Return the [x, y] coordinate for the center point of the cell that contains the specified text.  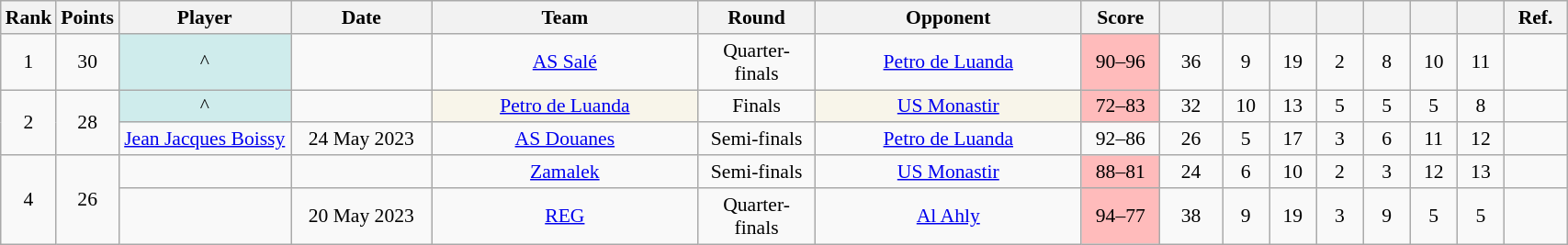
24 May 2023 [362, 139]
Score [1121, 17]
Points [87, 17]
1 [29, 62]
Finals [757, 106]
Team [565, 17]
17 [1293, 139]
Jean Jacques Boissy [205, 139]
38 [1190, 217]
Rank [29, 17]
Ref. [1535, 17]
24 [1190, 172]
AS Salé [565, 62]
Zamalek [565, 172]
32 [1190, 106]
Player [205, 17]
36 [1190, 62]
AS Douanes [565, 139]
28 [87, 123]
72–83 [1121, 106]
94–77 [1121, 217]
30 [87, 62]
Round [757, 17]
92–86 [1121, 139]
20 May 2023 [362, 217]
90–96 [1121, 62]
REG [565, 217]
88–81 [1121, 172]
Date [362, 17]
4 [29, 200]
Opponent [948, 17]
Al Ahly [948, 217]
